Find where the given text appears and provide that cell's center as [x, y] coordinate. 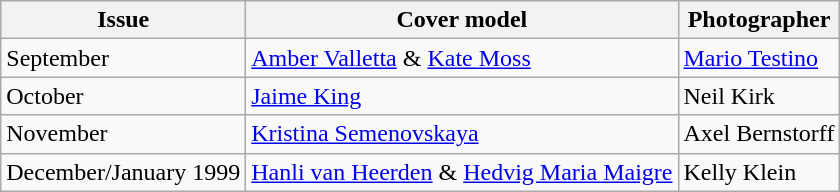
Hanli van Heerden & Hedvig Maria Maigre [462, 172]
Issue [124, 20]
Neil Kirk [759, 96]
November [124, 134]
Cover model [462, 20]
Photographer [759, 20]
Mario Testino [759, 58]
December/January 1999 [124, 172]
Jaime King [462, 96]
Kristina Semenovskaya [462, 134]
September [124, 58]
Kelly Klein [759, 172]
Axel Bernstorff [759, 134]
Amber Valletta & Kate Moss [462, 58]
October [124, 96]
